Output the (x, y) coordinate of the center of the cell containing the given text.  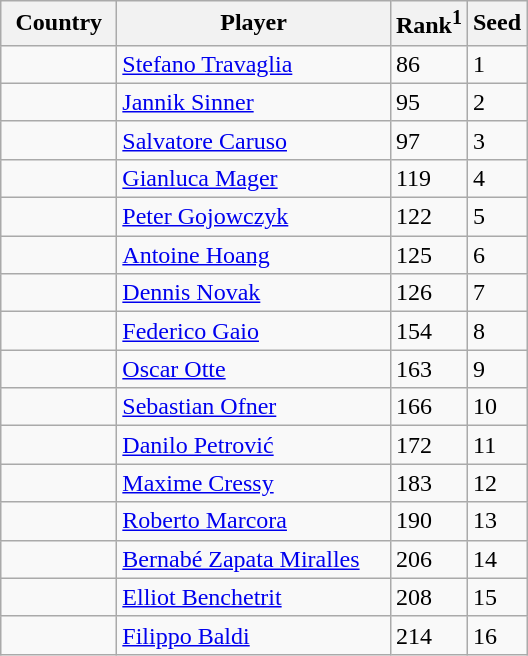
Filippo Baldi (254, 635)
95 (428, 102)
2 (496, 102)
163 (428, 369)
183 (428, 483)
122 (428, 217)
12 (496, 483)
Salvatore Caruso (254, 140)
Sebastian Ofner (254, 407)
Antoine Hoang (254, 255)
Gianluca Mager (254, 178)
86 (428, 64)
119 (428, 178)
154 (428, 331)
Player (254, 24)
11 (496, 445)
14 (496, 559)
208 (428, 597)
Rank1 (428, 24)
125 (428, 255)
Peter Gojowczyk (254, 217)
Maxime Cressy (254, 483)
5 (496, 217)
1 (496, 64)
Roberto Marcora (254, 521)
6 (496, 255)
3 (496, 140)
13 (496, 521)
172 (428, 445)
166 (428, 407)
Bernabé Zapata Miralles (254, 559)
15 (496, 597)
Danilo Petrović (254, 445)
Dennis Novak (254, 293)
Stefano Travaglia (254, 64)
97 (428, 140)
126 (428, 293)
Country (59, 24)
7 (496, 293)
206 (428, 559)
Seed (496, 24)
Oscar Otte (254, 369)
8 (496, 331)
190 (428, 521)
16 (496, 635)
Federico Gaio (254, 331)
Jannik Sinner (254, 102)
10 (496, 407)
4 (496, 178)
Elliot Benchetrit (254, 597)
214 (428, 635)
9 (496, 369)
